Provide the (x, y) coordinate of the cell's center where the given text is located.  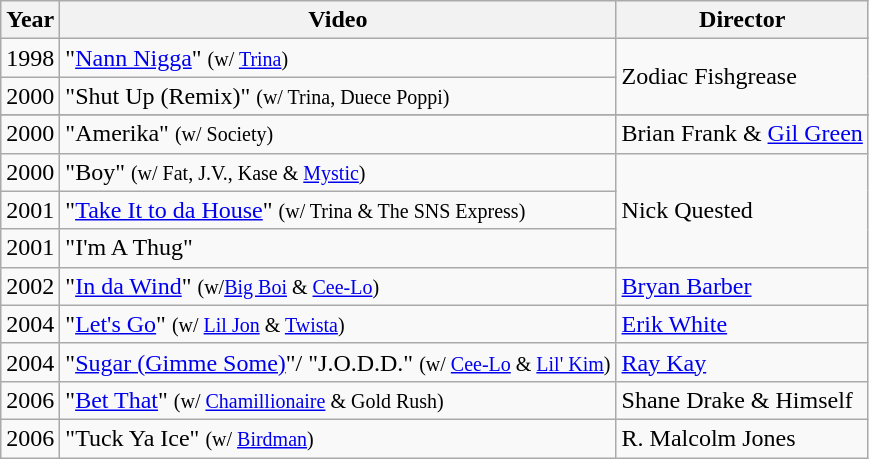
2002 (30, 286)
"Shut Up (Remix)" (w/ Trina, Duece Poppi) (338, 96)
Brian Frank & Gil Green (742, 134)
Bryan Barber (742, 286)
1998 (30, 58)
"Let's Go" (w/ Lil Jon & Twista) (338, 324)
Nick Quested (742, 210)
Zodiac Fishgrease (742, 77)
"Tuck Ya Ice" (w/ Birdman) (338, 438)
Video (338, 20)
"I'm A Thug" (338, 248)
"Amerika" (w/ Society) (338, 134)
"Nann Nigga" (w/ Trina) (338, 58)
Erik White (742, 324)
"Bet That" (w/ Chamillionaire & Gold Rush) (338, 400)
Shane Drake & Himself (742, 400)
R. Malcolm Jones (742, 438)
Ray Kay (742, 362)
"Take It to da House" (w/ Trina & The SNS Express) (338, 210)
"Boy" (w/ Fat, J.V., Kase & Mystic) (338, 172)
Director (742, 20)
Year (30, 20)
"In da Wind" (w/Big Boi & Cee-Lo) (338, 286)
"Sugar (Gimme Some)"/ "J.O.D.D." (w/ Cee-Lo & Lil' Kim) (338, 362)
